Locate the cell with the specified text and output its (x, y) center coordinate. 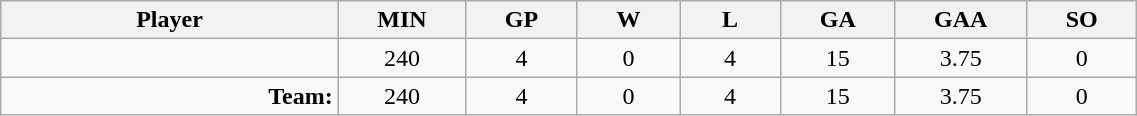
W (628, 20)
GA (838, 20)
L (730, 20)
GAA (961, 20)
MIN (402, 20)
GP (522, 20)
Team: (170, 96)
SO (1081, 20)
Player (170, 20)
